Detect which cell encompasses the target text, then output its (X, Y) center coordinate. 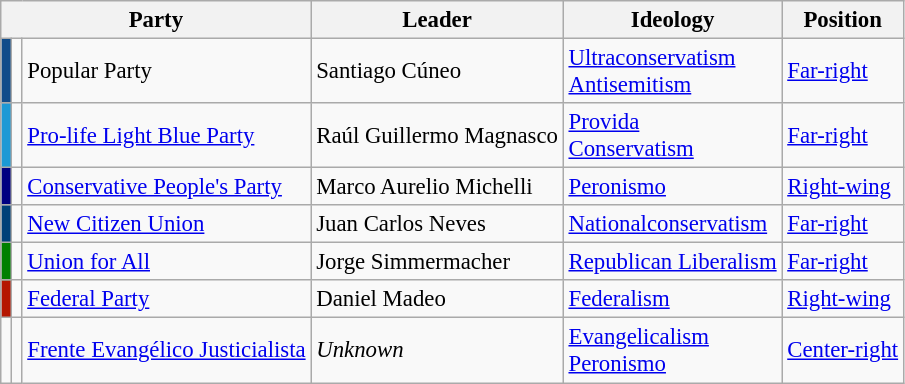
Juan Carlos Neves (437, 224)
Leader (437, 20)
Center-right (842, 350)
Party (156, 20)
Federalism (672, 299)
UltraconservatismAntisemitism (672, 72)
New Citizen Union (166, 224)
Pro-life Light Blue Party (166, 136)
Marco Aurelio Michelli (437, 187)
Daniel Madeo (437, 299)
Republican Liberalism (672, 262)
Ideology (672, 20)
Frente Evangélico Justicialista (166, 350)
Raúl Guillermo Magnasco (437, 136)
Santiago Cúneo (437, 72)
Peronismo (672, 187)
Position (842, 20)
EvangelicalismPeronismo (672, 350)
Conservative People's Party (166, 187)
Popular Party (166, 72)
Federal Party (166, 299)
Jorge Simmermacher (437, 262)
ProvidaConservatism (672, 136)
Unknown (437, 350)
Nationalconservatism (672, 224)
Union for All (166, 262)
